From the cell containing the given text, extract its center point as [X, Y] coordinate. 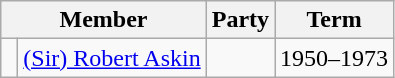
(Sir) Robert Askin [112, 58]
Member [104, 20]
Term [334, 20]
1950–1973 [334, 58]
Party [240, 20]
